Find where the given text appears and provide that cell's center as [X, Y] coordinate. 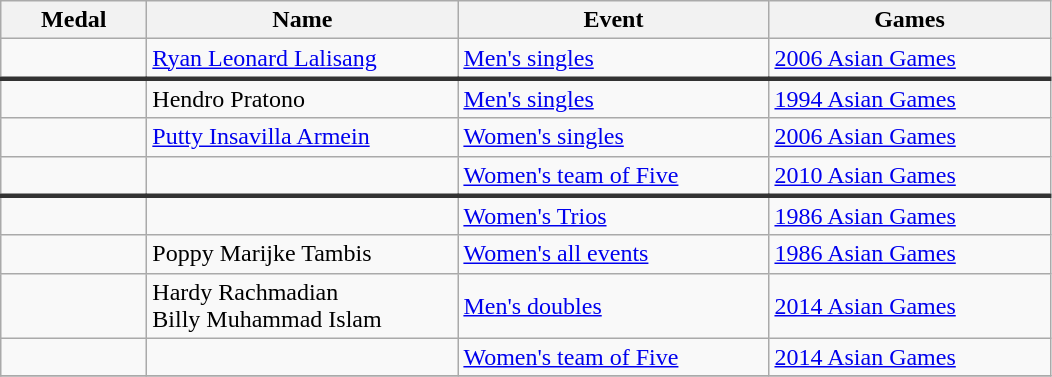
Ryan Leonard Lalisang [302, 59]
Event [614, 20]
Hendro Pratono [302, 98]
Men's doubles [614, 306]
Poppy Marijke Tambis [302, 254]
Women's all events [614, 254]
Medal [74, 20]
Name [302, 20]
Games [910, 20]
1994 Asian Games [910, 98]
Women's singles [614, 137]
Hardy Rachmadian Billy Muhammad Islam [302, 306]
Putty Insavilla Armein [302, 137]
2010 Asian Games [910, 176]
Women's Trios [614, 216]
